Identify which cell holds the provided text, then report its [x, y] central coordinate. 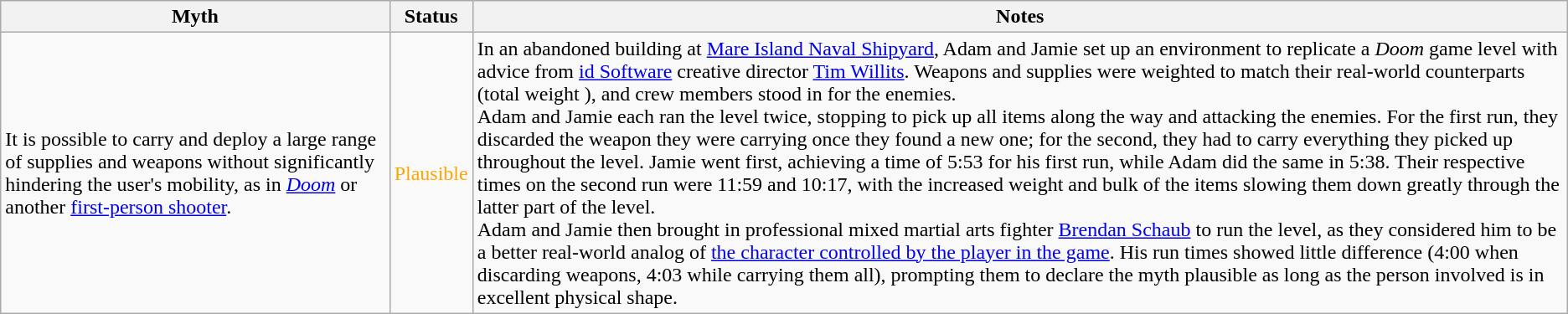
Notes [1020, 17]
Status [431, 17]
Plausible [431, 172]
Myth [195, 17]
